From the cell containing the given text, extract its center point as [X, Y] coordinate. 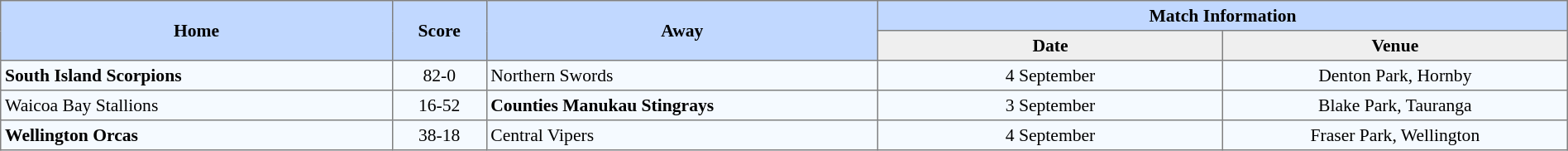
Central Vipers [682, 135]
Denton Park, Hornby [1394, 75]
Home [197, 31]
38-18 [439, 135]
Away [682, 31]
Score [439, 31]
Venue [1394, 46]
3 September [1050, 105]
Date [1050, 46]
Match Information [1223, 16]
Waicoa Bay Stallions [197, 105]
Fraser Park, Wellington [1394, 135]
Blake Park, Tauranga [1394, 105]
Counties Manukau Stingrays [682, 105]
82-0 [439, 75]
16-52 [439, 105]
Northern Swords [682, 75]
South Island Scorpions [197, 75]
Wellington Orcas [197, 135]
